Extract the (X, Y) coordinate from the center of the cell holding the provided text.  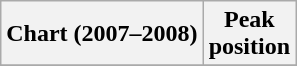
Chart (2007–2008) (102, 34)
Peakposition (249, 34)
